Scan for the cell matching the given text and deliver its (x, y) coordinate at center. 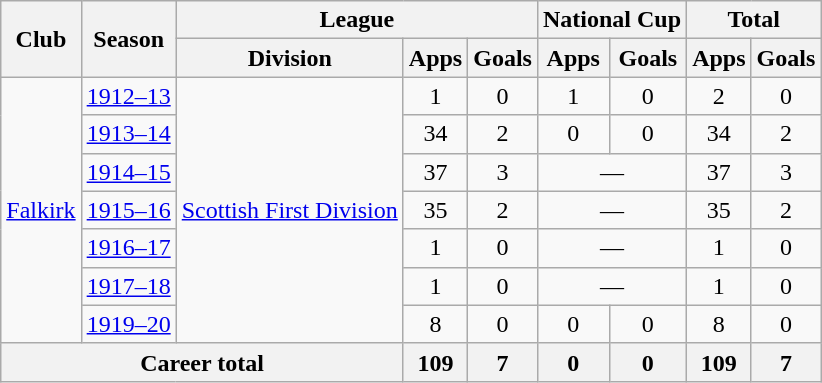
Scottish First Division (290, 210)
Division (290, 58)
Season (128, 39)
1915–16 (128, 210)
1912–13 (128, 96)
Total (754, 20)
League (356, 20)
1916–17 (128, 248)
1917–18 (128, 286)
Career total (202, 362)
1919–20 (128, 324)
1913–14 (128, 134)
Falkirk (41, 210)
Club (41, 39)
National Cup (612, 20)
1914–15 (128, 172)
